Output the [X, Y] coordinate of the center of the cell containing the given text.  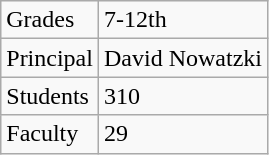
Grades [50, 20]
Principal [50, 58]
David Nowatzki [182, 58]
Faculty [50, 134]
7-12th [182, 20]
310 [182, 96]
29 [182, 134]
Students [50, 96]
